Extract the (X, Y) coordinate from the center of the cell holding the provided text.  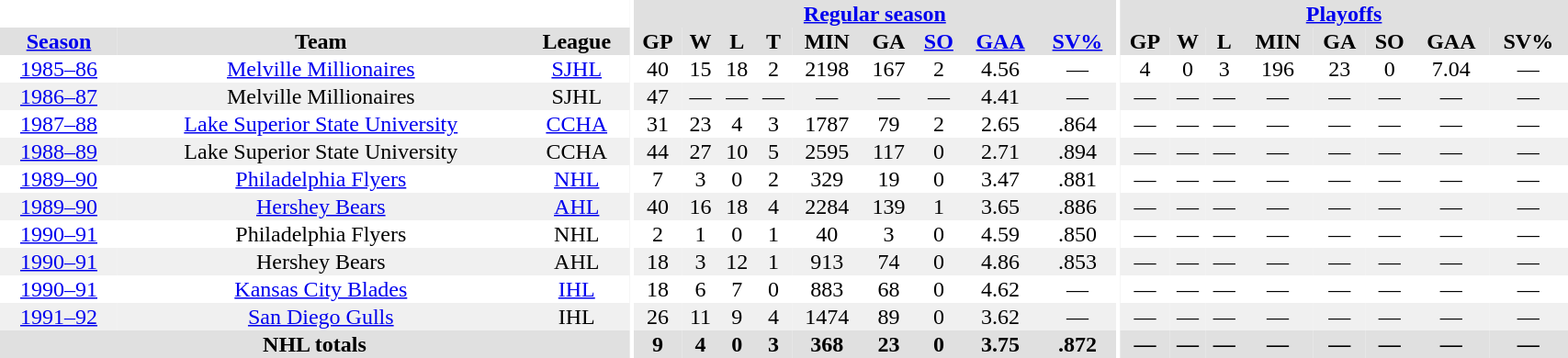
26 (658, 317)
Playoffs (1345, 14)
4.86 (1001, 262)
Regular season (874, 14)
12 (737, 262)
31 (658, 124)
.894 (1078, 151)
San Diego Gulls (321, 317)
.853 (1078, 262)
79 (889, 124)
2.71 (1001, 151)
10 (737, 151)
139 (889, 207)
League (577, 41)
5 (773, 151)
2595 (827, 151)
3.75 (1001, 344)
3.62 (1001, 317)
NHL totals (314, 344)
Season (59, 41)
16 (701, 207)
883 (827, 289)
368 (827, 344)
.864 (1078, 124)
Kansas City Blades (321, 289)
1991–92 (59, 317)
2.65 (1001, 124)
1787 (827, 124)
44 (658, 151)
913 (827, 262)
1986–87 (59, 96)
89 (889, 317)
.872 (1078, 344)
68 (889, 289)
4.62 (1001, 289)
.881 (1078, 179)
1987–88 (59, 124)
117 (889, 151)
11 (701, 317)
7.04 (1451, 69)
4.41 (1001, 96)
4.59 (1001, 234)
T (773, 41)
1985–86 (59, 69)
19 (889, 179)
1988–89 (59, 151)
2284 (827, 207)
167 (889, 69)
27 (701, 151)
3.65 (1001, 207)
196 (1279, 69)
Team (321, 41)
47 (658, 96)
4.56 (1001, 69)
6 (701, 289)
.886 (1078, 207)
2198 (827, 69)
1474 (827, 317)
74 (889, 262)
329 (827, 179)
.850 (1078, 234)
15 (701, 69)
3.47 (1001, 179)
